Locate the cell with the specified text and output its (x, y) center coordinate. 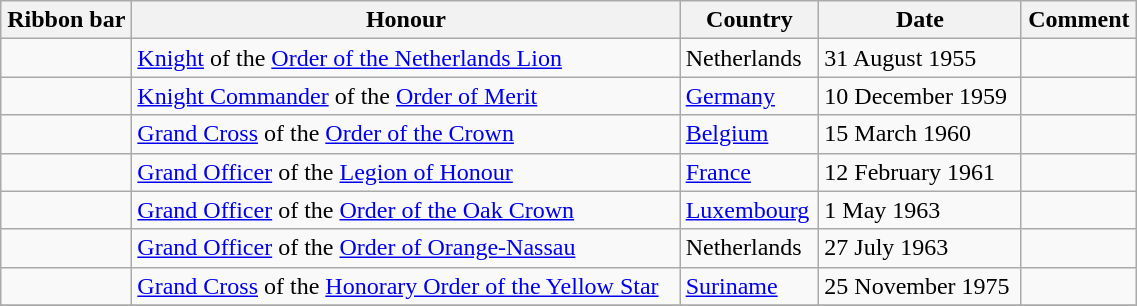
27 July 1963 (920, 248)
10 December 1959 (920, 96)
12 February 1961 (920, 172)
Grand Cross of the Order of the Crown (406, 134)
1 May 1963 (920, 210)
Belgium (750, 134)
15 March 1960 (920, 134)
Grand Officer of the Legion of Honour (406, 172)
25 November 1975 (920, 286)
Grand Cross of the Honorary Order of the Yellow Star (406, 286)
31 August 1955 (920, 58)
Luxembourg (750, 210)
Knight of the Order of the Netherlands Lion (406, 58)
Knight Commander of the Order of Merit (406, 96)
Grand Officer of the Order of the Oak Crown (406, 210)
Grand Officer of the Order of Orange-Nassau (406, 248)
Ribbon bar (66, 20)
Suriname (750, 286)
Germany (750, 96)
France (750, 172)
Honour (406, 20)
Comment (1079, 20)
Country (750, 20)
Date (920, 20)
